Scan for the cell matching the given text and deliver its (X, Y) coordinate at center. 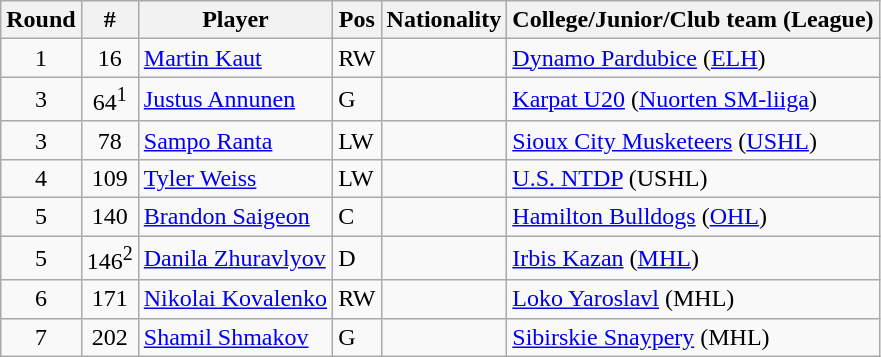
Shamil Shmakov (235, 337)
Brandon Saigeon (235, 217)
Martin Kaut (235, 58)
109 (110, 178)
Justus Annunen (235, 100)
Round (41, 20)
Pos (357, 20)
U.S. NTDP (USHL) (693, 178)
140 (110, 217)
# (110, 20)
1 (41, 58)
Sampo Ranta (235, 140)
Irbis Kazan (MHL) (693, 258)
Hamilton Bulldogs (OHL) (693, 217)
Player (235, 20)
78 (110, 140)
Nationality (444, 20)
202 (110, 337)
171 (110, 299)
Sioux City Musketeers (USHL) (693, 140)
College/Junior/Club team (League) (693, 20)
C (357, 217)
Loko Yaroslavl (MHL) (693, 299)
Danila Zhuravlyov (235, 258)
7 (41, 337)
Sibirskie Snaypery (MHL) (693, 337)
1462 (110, 258)
Dynamo Pardubice (ELH) (693, 58)
Tyler Weiss (235, 178)
Nikolai Kovalenko (235, 299)
Karpat U20 (Nuorten SM-liiga) (693, 100)
4 (41, 178)
16 (110, 58)
6 (41, 299)
641 (110, 100)
D (357, 258)
